Capture the cell that displays the provided text and extract its (x, y) central coordinate. 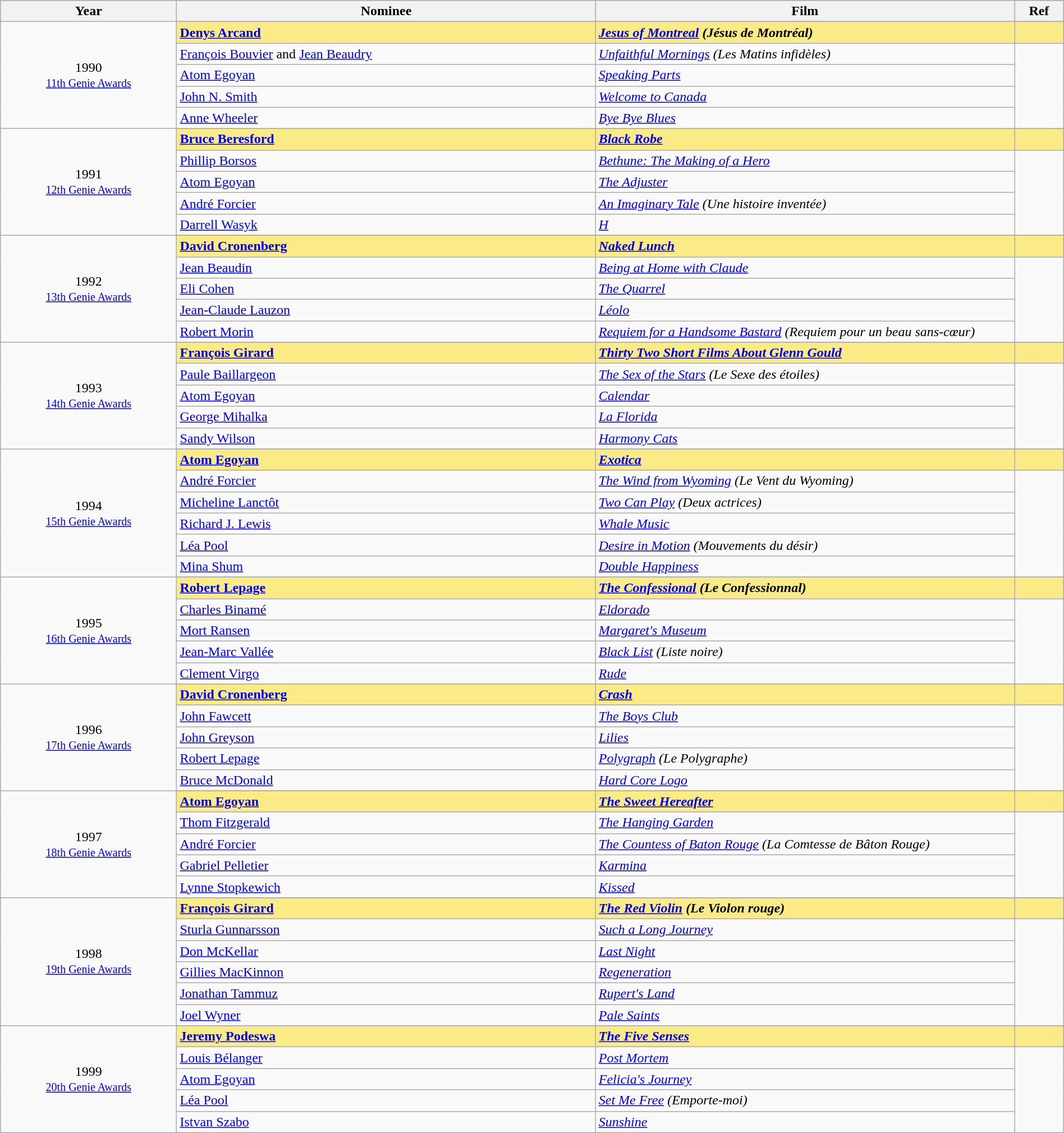
Thom Fitzgerald (386, 823)
Two Can Play (Deux actrices) (805, 502)
Thirty Two Short Films About Glenn Gould (805, 353)
Pale Saints (805, 1015)
Kissed (805, 887)
Welcome to Canada (805, 97)
Desire in Motion (Mouvements du désir) (805, 545)
Bye Bye Blues (805, 118)
Jean Beaudin (386, 268)
Mina Shum (386, 566)
The Wind from Wyoming (Le Vent du Wyoming) (805, 481)
Micheline Lanctôt (386, 502)
Naked Lunch (805, 246)
Bruce Beresford (386, 139)
Whale Music (805, 524)
1990 11th Genie Awards (89, 75)
Sunshine (805, 1122)
Rupert's Land (805, 994)
The Five Senses (805, 1036)
The Adjuster (805, 182)
Requiem for a Handsome Bastard (Requiem pour un beau sans-cœur) (805, 332)
Charles Binamé (386, 609)
Felicia's Journey (805, 1079)
Lynne Stopkewich (386, 887)
La Florida (805, 417)
Last Night (805, 951)
Sturla Gunnarsson (386, 929)
John Greyson (386, 737)
Rude (805, 673)
Being at Home with Claude (805, 268)
1991 12th Genie Awards (89, 182)
Speaking Parts (805, 75)
Jean-Marc Vallée (386, 652)
Robert Morin (386, 332)
Denys Arcand (386, 33)
The Boys Club (805, 716)
George Mihalka (386, 417)
Jean-Claude Lauzon (386, 310)
Joel Wyner (386, 1015)
John Fawcett (386, 716)
François Bouvier and Jean Beaudry (386, 54)
1994 15th Genie Awards (89, 513)
Such a Long Journey (805, 929)
1992 13th Genie Awards (89, 288)
Year (89, 11)
Lilies (805, 737)
Bethune: The Making of a Hero (805, 160)
Harmony Cats (805, 438)
1998 19th Genie Awards (89, 961)
Margaret's Museum (805, 631)
Double Happiness (805, 566)
1997 18th Genie Awards (89, 844)
Regeneration (805, 973)
Karmina (805, 865)
The Quarrel (805, 289)
Post Mortem (805, 1058)
Bruce McDonald (386, 780)
The Countess of Baton Rouge (La Comtesse de Bâton Rouge) (805, 844)
Black List (Liste noire) (805, 652)
Paule Baillargeon (386, 374)
Crash (805, 695)
Nominee (386, 11)
Eli Cohen (386, 289)
Black Robe (805, 139)
The Sex of the Stars (Le Sexe des étoiles) (805, 374)
Hard Core Logo (805, 780)
An Imaginary Tale (Une histoire inventée) (805, 203)
Gabriel Pelletier (386, 865)
Clement Virgo (386, 673)
Polygraph (Le Polygraphe) (805, 759)
Darrell Wasyk (386, 224)
Léolo (805, 310)
Set Me Free (Emporte-moi) (805, 1100)
H (805, 224)
The Sweet Hereafter (805, 801)
1993 14th Genie Awards (89, 396)
Anne Wheeler (386, 118)
Richard J. Lewis (386, 524)
Istvan Szabo (386, 1122)
Louis Bélanger (386, 1058)
Don McKellar (386, 951)
John N. Smith (386, 97)
The Red Violin (Le Violon rouge) (805, 908)
Jonathan Tammuz (386, 994)
Film (805, 11)
Phillip Borsos (386, 160)
Calendar (805, 396)
Eldorado (805, 609)
Jesus of Montreal (Jésus de Montréal) (805, 33)
Sandy Wilson (386, 438)
The Confessional (Le Confessionnal) (805, 588)
Ref (1039, 11)
1996 17th Genie Awards (89, 737)
1999 20th Genie Awards (89, 1079)
Unfaithful Mornings (Les Matins infidèles) (805, 54)
Exotica (805, 460)
1995 16th Genie Awards (89, 630)
Jeremy Podeswa (386, 1036)
Mort Ransen (386, 631)
The Hanging Garden (805, 823)
Gillies MacKinnon (386, 973)
